Scan for the cell matching the given text and deliver its (X, Y) coordinate at center. 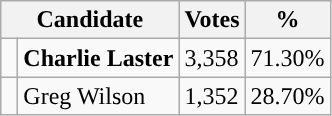
Charlie Laster (98, 58)
Candidate (90, 20)
% (288, 20)
71.30% (288, 58)
1,352 (212, 96)
3,358 (212, 58)
Votes (212, 20)
Greg Wilson (98, 96)
28.70% (288, 96)
